Find where the given text appears and provide that cell's center as [X, Y] coordinate. 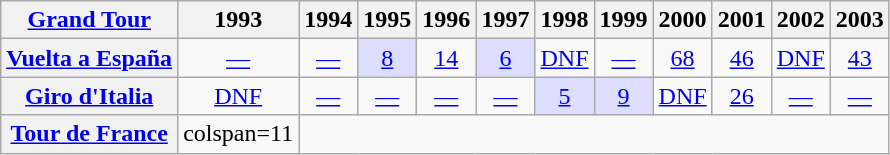
43 [860, 58]
6 [506, 58]
5 [564, 96]
1994 [328, 20]
26 [742, 96]
Giro d'Italia [90, 96]
Vuelta a España [90, 58]
2000 [682, 20]
2001 [742, 20]
9 [624, 96]
1997 [506, 20]
Grand Tour [90, 20]
68 [682, 58]
1996 [446, 20]
1995 [388, 20]
2003 [860, 20]
1998 [564, 20]
colspan=11 [238, 134]
46 [742, 58]
Tour de France [90, 134]
1999 [624, 20]
2002 [800, 20]
14 [446, 58]
1993 [238, 20]
8 [388, 58]
